Search for the cell housing the specified text and yield its [x, y] center coordinate. 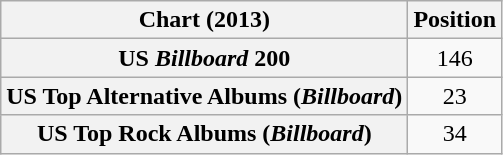
23 [455, 96]
146 [455, 58]
US Billboard 200 [204, 58]
Position [455, 20]
Chart (2013) [204, 20]
US Top Rock Albums (Billboard) [204, 134]
US Top Alternative Albums (Billboard) [204, 96]
34 [455, 134]
